Output the (X, Y) coordinate of the center of the cell containing the given text.  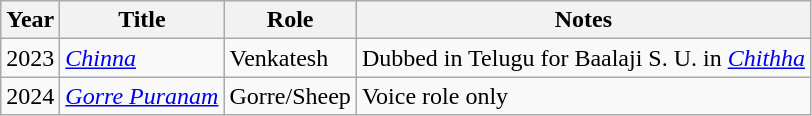
Role (290, 20)
2023 (30, 58)
Dubbed in Telugu for Baalaji S. U. in Chithha (583, 58)
Notes (583, 20)
Voice role only (583, 96)
Title (142, 20)
Gorre/Sheep (290, 96)
Venkatesh (290, 58)
2024 (30, 96)
Year (30, 20)
Chinna (142, 58)
Gorre Puranam (142, 96)
